Output the [X, Y] coordinate of the center of the cell containing the given text.  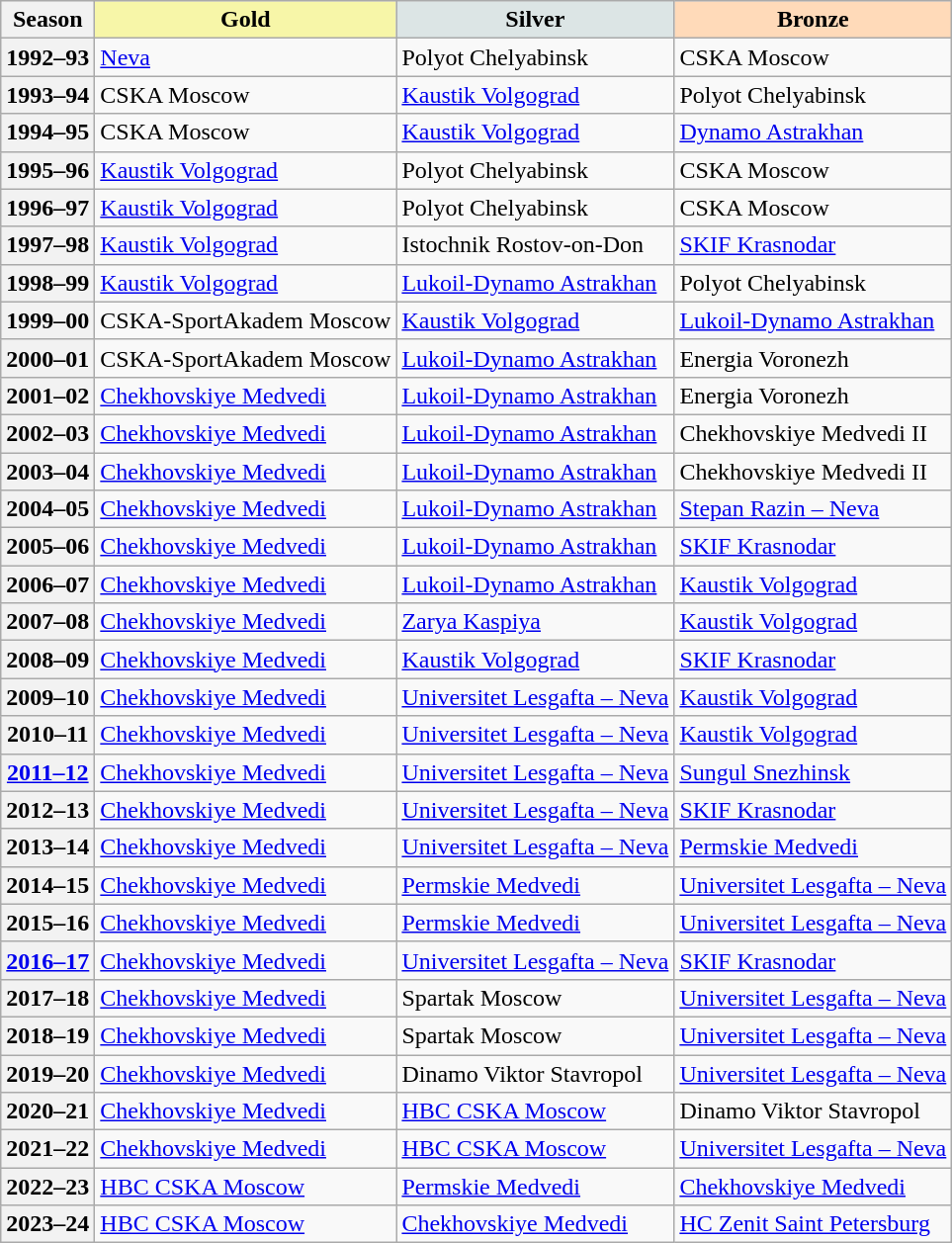
2010–11 [47, 735]
2015–16 [47, 923]
1992–93 [47, 57]
Stepan Razin – Neva [813, 509]
1997–98 [47, 245]
Silver [536, 20]
2001–02 [47, 396]
2018–19 [47, 1035]
1998–99 [47, 283]
2021–22 [47, 1149]
2006–07 [47, 584]
Gold [245, 20]
2019–20 [47, 1073]
Istochnik Rostov-on-Don [536, 245]
Sungul Snezhinsk [813, 772]
2017–18 [47, 998]
2020–21 [47, 1111]
Zarya Kaspiya [536, 622]
2012–13 [47, 810]
2003–04 [47, 472]
Dynamo Astrakhan [813, 133]
Bronze [813, 20]
Neva [245, 57]
2013–14 [47, 847]
1995–96 [47, 170]
Season [47, 20]
2007–08 [47, 622]
2002–03 [47, 433]
1993–94 [47, 95]
1994–95 [47, 133]
2005–06 [47, 547]
HC Zenit Saint Petersburg [813, 1224]
2022–23 [47, 1187]
2011–12 [47, 772]
2014–15 [47, 885]
2016–17 [47, 960]
1999–00 [47, 320]
2023–24 [47, 1224]
2000–01 [47, 358]
2004–05 [47, 509]
2009–10 [47, 697]
1996–97 [47, 208]
2008–09 [47, 660]
